For the text-containing cell, return its midpoint in (X, Y) coordinate format. 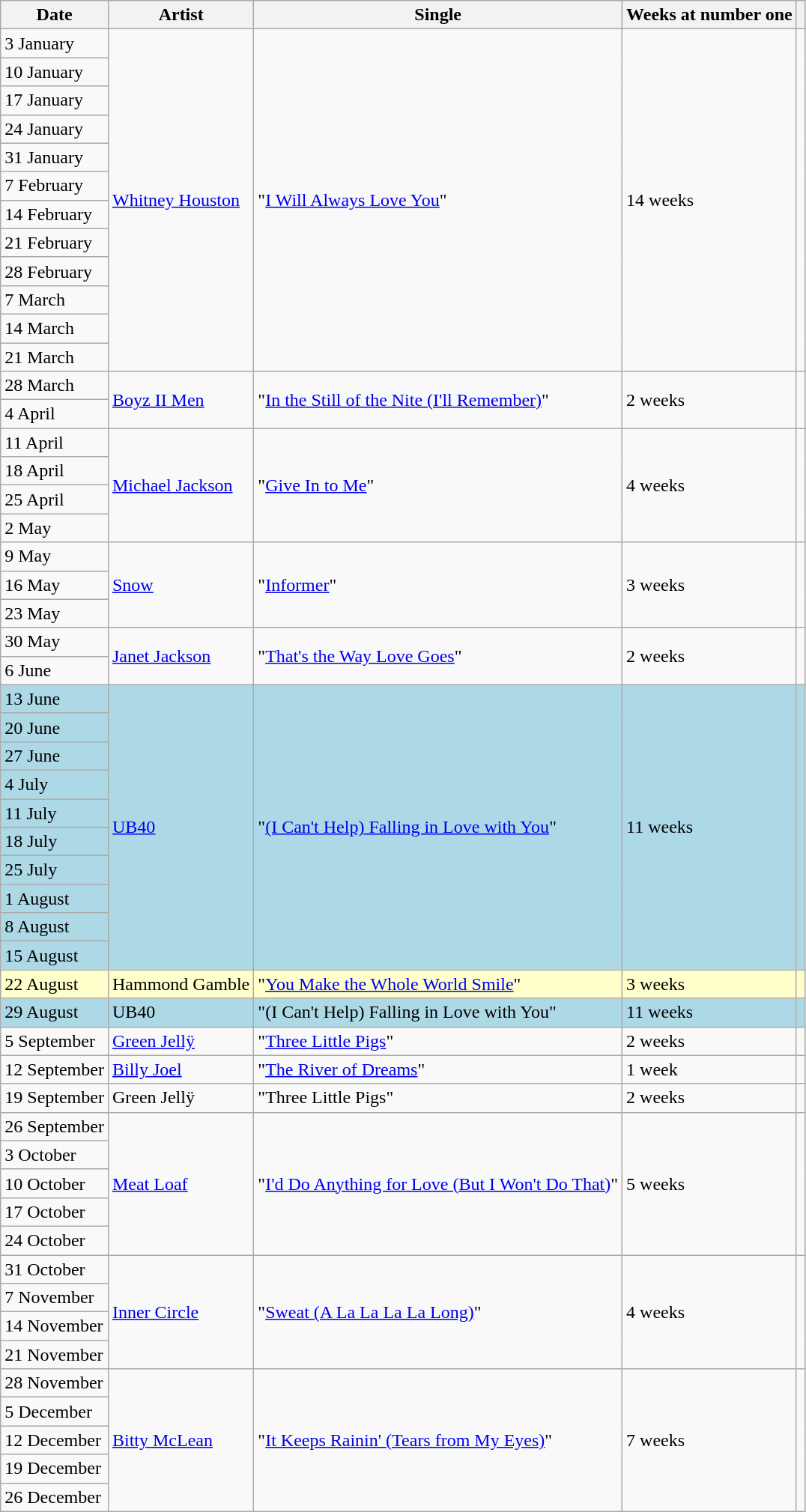
Date (55, 15)
13 June (55, 699)
"In the Still of the Nite (I'll Remember)" (438, 400)
Meat Loaf (181, 1183)
Artist (181, 15)
Inner Circle (181, 1312)
14 November (55, 1326)
Weeks at number one (710, 15)
4 April (55, 414)
8 August (55, 927)
10 October (55, 1183)
"Sweat (A La La La La Long)" (438, 1312)
9 May (55, 556)
31 October (55, 1269)
7 February (55, 186)
Billy Joel (181, 1069)
"You Make the Whole World Smile" (438, 984)
24 January (55, 129)
12 September (55, 1069)
25 April (55, 500)
7 March (55, 300)
5 weeks (710, 1183)
16 May (55, 585)
"Informer" (438, 585)
20 June (55, 727)
Bitty McLean (181, 1440)
Michael Jackson (181, 485)
29 August (55, 1012)
7 weeks (710, 1440)
3 October (55, 1155)
24 October (55, 1240)
"The River of Dreams" (438, 1069)
5 September (55, 1041)
26 September (55, 1126)
7 November (55, 1298)
21 March (55, 357)
28 November (55, 1383)
26 December (55, 1497)
"That's the Way Love Goes" (438, 656)
21 February (55, 243)
19 September (55, 1098)
1 August (55, 899)
Single (438, 15)
"I'd Do Anything for Love (But I Won't Do That)" (438, 1183)
14 February (55, 214)
28 February (55, 271)
2 May (55, 528)
3 January (55, 43)
18 April (55, 471)
11 July (55, 813)
Boyz II Men (181, 400)
18 July (55, 842)
17 October (55, 1212)
6 June (55, 670)
12 December (55, 1440)
1 week (710, 1069)
"It Keeps Rainin' (Tears from My Eyes)" (438, 1440)
Whitney Houston (181, 201)
4 July (55, 784)
5 December (55, 1412)
15 August (55, 956)
19 December (55, 1469)
Snow (181, 585)
Janet Jackson (181, 656)
11 April (55, 443)
17 January (55, 100)
Hammond Gamble (181, 984)
23 May (55, 613)
25 July (55, 870)
28 March (55, 386)
21 November (55, 1355)
27 June (55, 756)
10 January (55, 72)
"Give In to Me" (438, 485)
31 January (55, 157)
"I Will Always Love You" (438, 201)
22 August (55, 984)
14 weeks (710, 201)
30 May (55, 642)
14 March (55, 328)
